Find where the given text appears and provide that cell's center as [X, Y] coordinate. 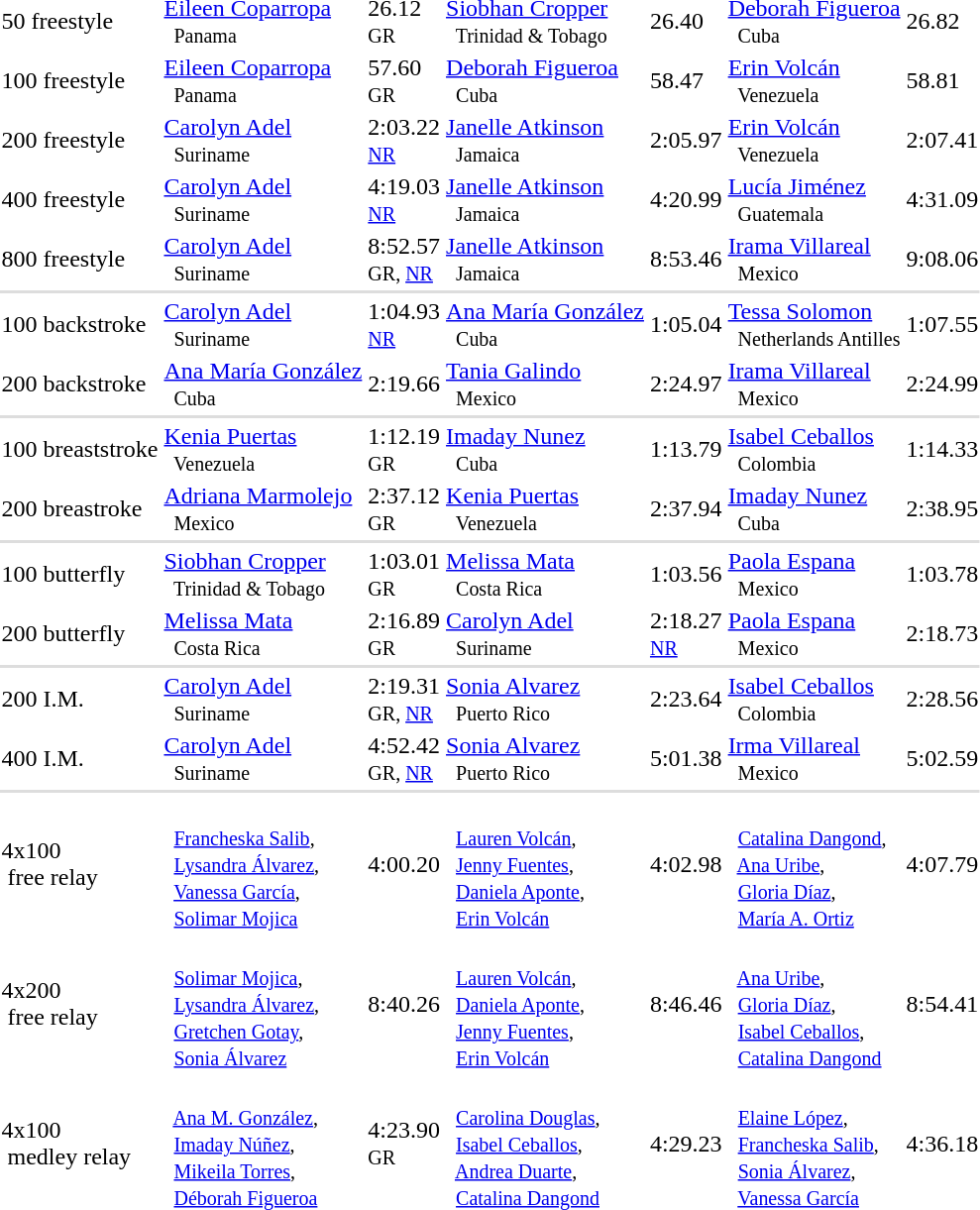
200 freestyle [79, 141]
2:18.73 [942, 634]
4x100 free relay [79, 864]
400 I.M. [79, 759]
800 freestyle [79, 260]
2:38.95 [942, 509]
4:00.20 [404, 864]
2:05.97 [686, 141]
2:24.99 [942, 385]
Ana Uribe, Gloria Díaz, Isabel Ceballos, Catalina Dangond [815, 1004]
2:19.31 GR, NR [404, 700]
Lauren Volcán, Jenny Fuentes, Daniela Aponte, Erin Volcán [545, 864]
8:53.46 [686, 260]
Deborah Figueroa Cuba [545, 81]
2:37.94 [686, 509]
100 breaststroke [79, 450]
200 butterfly [79, 634]
Catalina Dangond, Ana Uribe, Gloria Díaz, María A. Ortiz [815, 864]
4:52.42 GR, NR [404, 759]
Francheska Salib, Lysandra Álvarez, Vanessa García, Solimar Mojica [264, 864]
4:19.03 NR [404, 200]
4:07.79 [942, 864]
Eileen Coparropa Panama [264, 81]
Adriana Marmolejo Mexico [264, 509]
5:02.59 [942, 759]
Tessa Solomon Netherlands Antilles [815, 325]
8:46.46 [686, 1004]
8:40.26 [404, 1004]
4x200 free relay [79, 1004]
400 freestyle [79, 200]
5:01.38 [686, 759]
4:02.98 [686, 864]
Tania Galindo Mexico [545, 385]
Lucía Jiménez Guatemala [815, 200]
58.81 [942, 81]
2:19.66 [404, 385]
1:03.78 [942, 575]
58.47 [686, 81]
Siobhan Cropper Trinidad & Tobago [264, 575]
1:14.33 [942, 450]
57.60 GR [404, 81]
4:20.99 [686, 200]
200 I.M. [79, 700]
Solimar Mojica, Lysandra Álvarez, Gretchen Gotay, Sonia Álvarez [264, 1004]
100 backstroke [79, 325]
2:16.89 GR [404, 634]
1:07.55 [942, 325]
8:52.57 GR, NR [404, 260]
2:24.97 [686, 385]
2:03.22 NR [404, 141]
200 backstroke [79, 385]
1:12.19 GR [404, 450]
1:05.04 [686, 325]
2:37.12 GR [404, 509]
1:04.93 NR [404, 325]
200 breastroke [79, 509]
1:03.56 [686, 575]
1:03.01 GR [404, 575]
Lauren Volcán, Daniela Aponte, Jenny Fuentes, Erin Volcán [545, 1004]
Irma Villareal Mexico [815, 759]
8:54.41 [942, 1004]
100 butterfly [79, 575]
1:13.79 [686, 450]
2:23.64 [686, 700]
4:31.09 [942, 200]
2:18.27 NR [686, 634]
2:28.56 [942, 700]
2:07.41 [942, 141]
9:08.06 [942, 260]
100 freestyle [79, 81]
